Search for the cell housing the specified text and yield its (x, y) center coordinate. 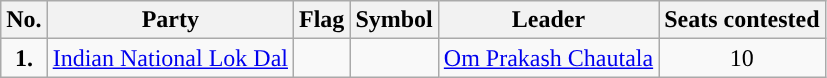
1. (24, 58)
Seats contested (742, 20)
Flag (321, 20)
No. (24, 20)
Om Prakash Chautala (548, 58)
Party (170, 20)
Indian National Lok Dal (170, 58)
10 (742, 58)
Leader (548, 20)
Symbol (394, 20)
